From the cell containing the given text, extract its center point as [x, y] coordinate. 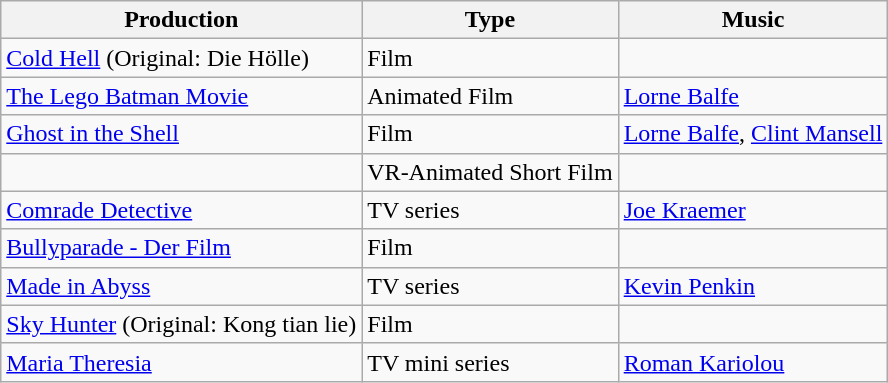
Type [490, 20]
The Lego Batman Movie [182, 96]
Lorne Balfe, Clint Mansell [753, 134]
Kevin Penkin [753, 286]
Made in Abyss [182, 286]
VR-Animated Short Film [490, 172]
Cold Hell (Original: Die Hölle) [182, 58]
Animated Film [490, 96]
Music [753, 20]
Ghost in the Shell [182, 134]
TV mini series [490, 362]
Joe Kraemer [753, 210]
Bullyparade - Der Film [182, 248]
Roman Kariolou [753, 362]
Comrade Detective [182, 210]
Sky Hunter (Original: Kong tian lie) [182, 324]
Maria Theresia [182, 362]
Lorne Balfe [753, 96]
Production [182, 20]
